Determine the [X, Y] coordinate at the center of the cell enclosing the given text.  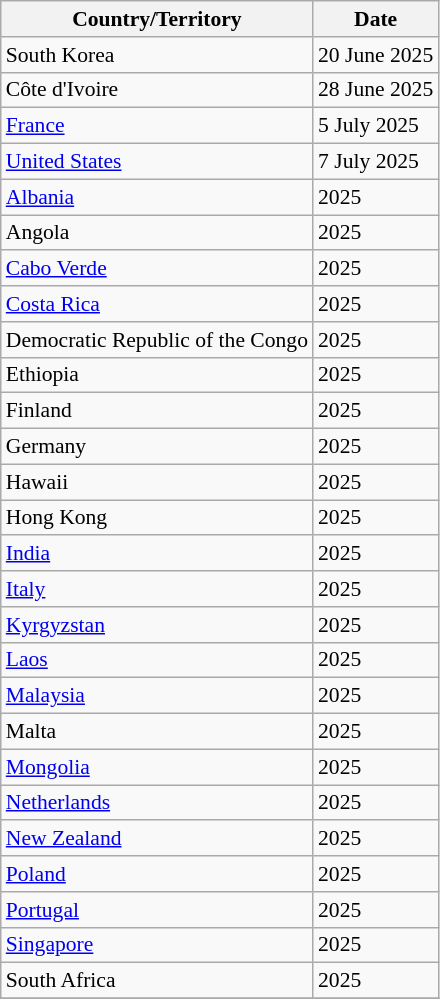
Côte d'Ivoire [157, 90]
Date [376, 19]
South Africa [157, 981]
Costa Rica [157, 304]
Laos [157, 660]
Italy [157, 589]
Germany [157, 447]
20 June 2025 [376, 55]
New Zealand [157, 839]
7 July 2025 [376, 162]
Angola [157, 233]
Country/Territory [157, 19]
France [157, 126]
United States [157, 162]
Ethiopia [157, 375]
28 June 2025 [376, 90]
India [157, 554]
Malaysia [157, 696]
Mongolia [157, 767]
Netherlands [157, 803]
Malta [157, 732]
Singapore [157, 945]
Albania [157, 197]
Hawaii [157, 482]
Finland [157, 411]
Hong Kong [157, 518]
Kyrgyzstan [157, 625]
Cabo Verde [157, 269]
Poland [157, 874]
5 July 2025 [376, 126]
South Korea [157, 55]
Democratic Republic of the Congo [157, 340]
Portugal [157, 910]
